Determine the [x, y] coordinate at the center of the cell enclosing the given text.  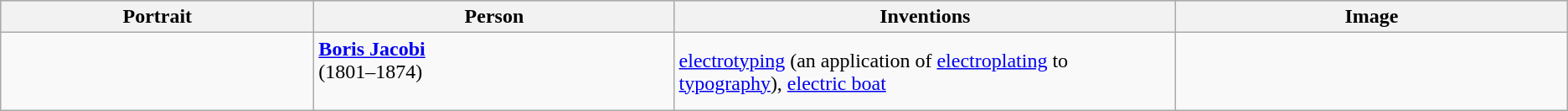
Image [1372, 17]
Boris Jacobi (1801–1874) [494, 71]
electrotyping (an application of electroplating to typography), electric boat [925, 71]
Person [494, 17]
Portrait [157, 17]
Inventions [925, 17]
